Pinpoint the cell where the given text exists, returning its (x, y) midpoint coordinate. 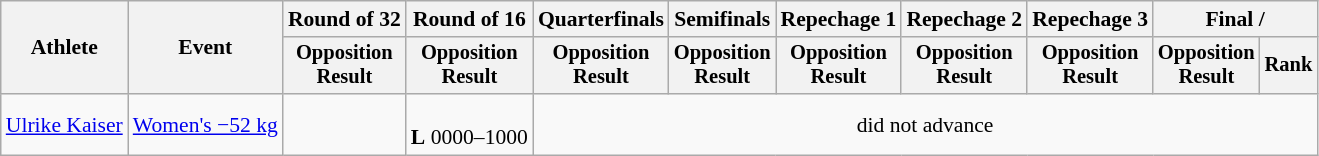
Final / (1235, 19)
Semifinals (722, 19)
Repechage 1 (839, 19)
Ulrike Kaiser (64, 124)
Athlete (64, 48)
Quarterfinals (601, 19)
Repechage 2 (964, 19)
Women's −52 kg (206, 124)
Repechage 3 (1090, 19)
did not advance (925, 124)
L 0000–1000 (470, 124)
Event (206, 48)
Rank (1289, 66)
Round of 16 (470, 19)
Round of 32 (344, 19)
